Return the [X, Y] coordinate for the center point of the cell that contains the specified text.  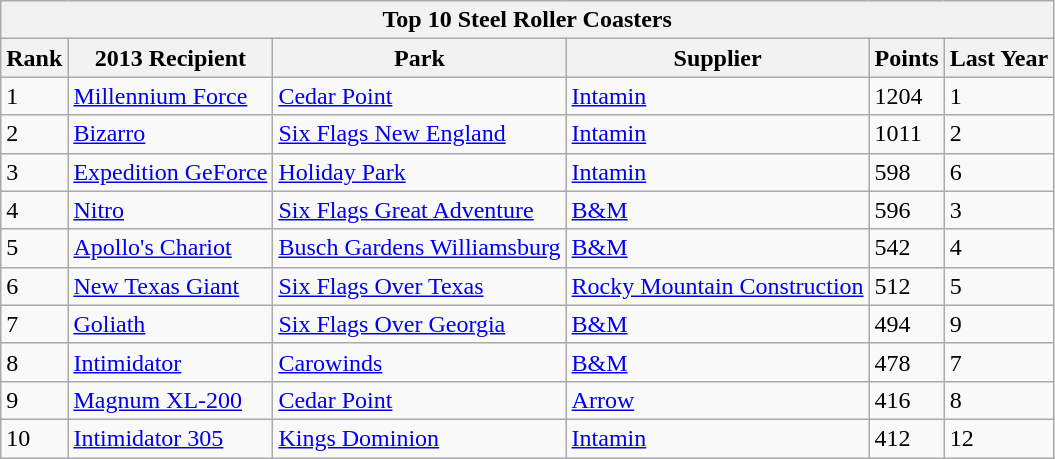
12 [999, 438]
Holiday Park [420, 172]
Points [906, 58]
Nitro [170, 210]
Carowinds [420, 362]
Supplier [718, 58]
Park [420, 58]
Expedition GeForce [170, 172]
598 [906, 172]
542 [906, 248]
Millennium Force [170, 96]
512 [906, 286]
Six Flags Over Texas [420, 286]
Kings Dominion [420, 438]
494 [906, 324]
Busch Gardens Williamsburg [420, 248]
1204 [906, 96]
1011 [906, 134]
Apollo's Chariot [170, 248]
Six Flags New England [420, 134]
Top 10 Steel Roller Coasters [528, 20]
Last Year [999, 58]
2013 Recipient [170, 58]
Bizarro [170, 134]
Intimidator 305 [170, 438]
416 [906, 400]
Rocky Mountain Construction [718, 286]
Intimidator [170, 362]
Arrow [718, 400]
Six Flags Great Adventure [420, 210]
10 [34, 438]
Rank [34, 58]
New Texas Giant [170, 286]
412 [906, 438]
596 [906, 210]
Magnum XL-200 [170, 400]
Goliath [170, 324]
Six Flags Over Georgia [420, 324]
478 [906, 362]
